Identify which cell holds the provided text, then report its (x, y) central coordinate. 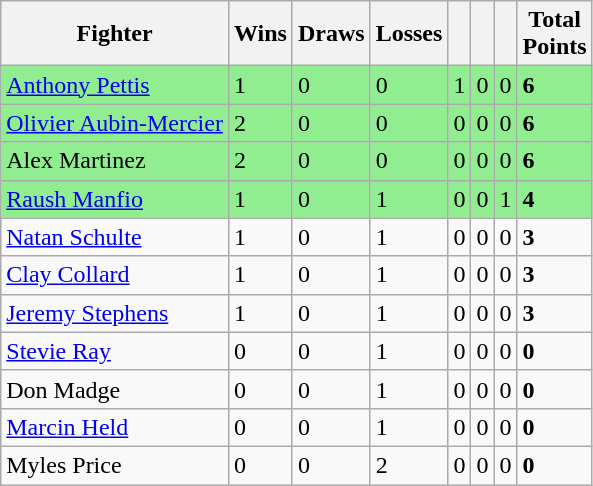
Alex Martinez (115, 161)
Clay Collard (115, 275)
Myles Price (115, 465)
Olivier Aubin-Mercier (115, 123)
Jeremy Stephens (115, 313)
Draws (331, 34)
Wins (260, 34)
Stevie Ray (115, 351)
Fighter (115, 34)
Losses (409, 34)
4 (554, 199)
Anthony Pettis (115, 85)
Raush Manfio (115, 199)
Natan Schulte (115, 237)
Marcin Held (115, 427)
Total Points (554, 34)
Don Madge (115, 389)
